Return the [x, y] coordinate for the center point of the cell that contains the specified text.  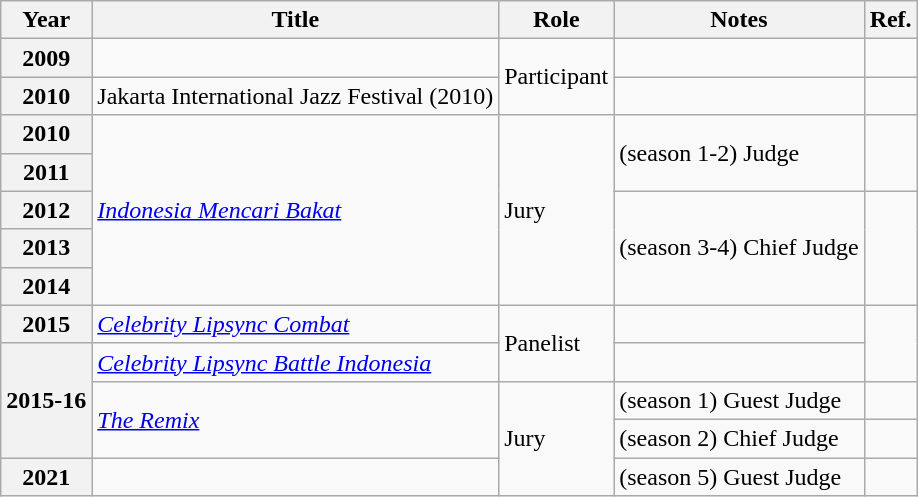
2021 [46, 477]
Indonesia Mencari Bakat [296, 210]
Participant [556, 77]
Notes [739, 20]
Jakarta International Jazz Festival (2010) [296, 96]
(season 3-4) Chief Judge [739, 248]
Celebrity Lipsync Battle Indonesia [296, 362]
2014 [46, 286]
(season 5) Guest Judge [739, 477]
The Remix [296, 419]
2013 [46, 248]
2009 [46, 58]
Celebrity Lipsync Combat [296, 324]
(season 2) Chief Judge [739, 438]
(season 1-2) Judge [739, 153]
2015-16 [46, 400]
2012 [46, 210]
2015 [46, 324]
2011 [46, 172]
Role [556, 20]
Year [46, 20]
Ref. [890, 20]
Panelist [556, 343]
Title [296, 20]
(season 1) Guest Judge [739, 400]
